Scan for the cell matching the given text and deliver its (x, y) coordinate at center. 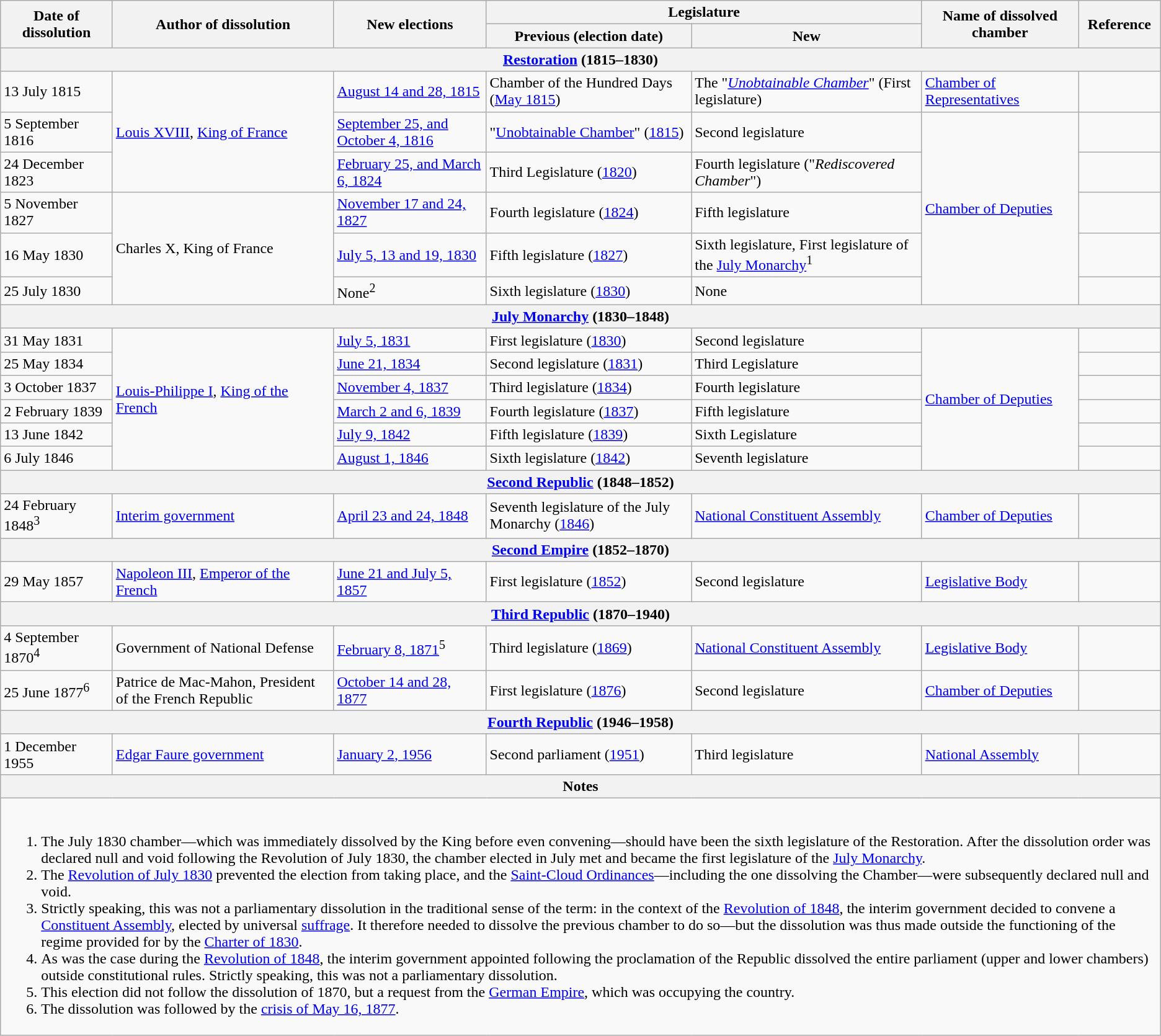
January 2, 1956 (410, 754)
Patrice de Mac-Mahon, President of the French Republic (223, 690)
Previous (election date) (589, 36)
"Unobtainable Chamber" (1815) (589, 132)
March 2 and 6, 1839 (410, 411)
Charles X, King of France (223, 248)
25 June 18776 (56, 690)
July 5, 1831 (410, 340)
Edgar Faure government (223, 754)
July 5, 13 and 19, 1830 (410, 255)
November 17 and 24, 1827 (410, 212)
Louis-Philippe I, King of the French (223, 399)
New (806, 36)
4 September 18704 (56, 648)
1 December 1955 (56, 754)
February 25, and March 6, 1824 (410, 172)
Third Legislature (1820) (589, 172)
June 21 and July 5, 1857 (410, 582)
October 14 and 28, 1877 (410, 690)
31 May 1831 (56, 340)
Notes (580, 786)
Second Empire (1852–1870) (580, 550)
Author of dissolution (223, 24)
24 February 18483 (56, 516)
Chamber of Representatives (1000, 92)
5 September 1816 (56, 132)
First legislature (1830) (589, 340)
November 4, 1837 (410, 387)
September 25, and October 4, 1816 (410, 132)
Third legislature (1869) (589, 648)
None2 (410, 292)
Government of National Defense (223, 648)
Restoration (1815–1830) (580, 60)
Third Legislature (806, 364)
First legislature (1876) (589, 690)
New elections (410, 24)
None (806, 292)
2 February 1839 (56, 411)
Seventh legislature (806, 458)
July Monarchy (1830–1848) (580, 316)
13 June 1842 (56, 435)
The "Unobtainable Chamber" (First legislature) (806, 92)
Second Republic (1848–1852) (580, 482)
29 May 1857 (56, 582)
24 December 1823 (56, 172)
Sixth legislature (1830) (589, 292)
April 23 and 24, 1848 (410, 516)
July 9, 1842 (410, 435)
5 November 1827 (56, 212)
16 May 1830 (56, 255)
Name of dissolved chamber (1000, 24)
Sixth Legislature (806, 435)
February 8, 18715 (410, 648)
13 July 1815 (56, 92)
Sixth legislature, First legislature of the July Monarchy1 (806, 255)
First legislature (1852) (589, 582)
Sixth legislature (1842) (589, 458)
Third legislature (1834) (589, 387)
Fourth legislature (806, 387)
Fourth legislature (1824) (589, 212)
25 July 1830 (56, 292)
Legislature (704, 12)
Reference (1120, 24)
Third legislature (806, 754)
August 1, 1846 (410, 458)
Louis XVIII, King of France (223, 132)
6 July 1846 (56, 458)
Fourth legislature ("Rediscovered Chamber") (806, 172)
25 May 1834 (56, 364)
Fifth legislature (1827) (589, 255)
Second legislature (1831) (589, 364)
3 October 1837 (56, 387)
June 21, 1834 (410, 364)
Third Republic (1870–1940) (580, 614)
Seventh legislature of the July Monarchy (1846) (589, 516)
Fourth Republic (1946–1958) (580, 722)
Date of dissolution (56, 24)
Fifth legislature (1839) (589, 435)
Napoleon III, Emperor of the French (223, 582)
Interim government (223, 516)
Second parliament (1951) (589, 754)
Chamber of the Hundred Days (May 1815) (589, 92)
National Assembly (1000, 754)
August 14 and 28, 1815 (410, 92)
Fourth legislature (1837) (589, 411)
